Extract the (x, y) coordinate from the center of the cell holding the provided text.  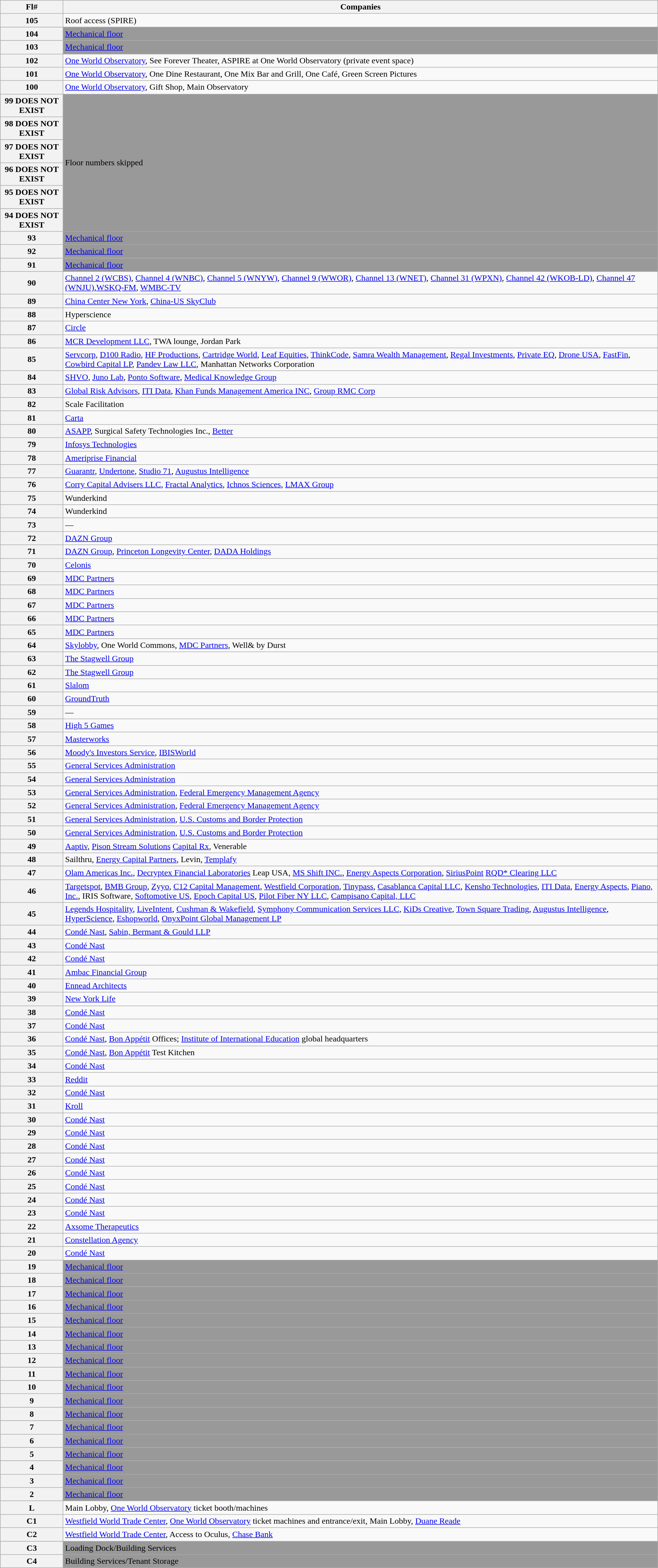
36 (32, 1039)
Westfield World Trade Center, One World Observatory ticket machines and entrance/exit, Main Lobby, Duane Reade (361, 1521)
28 (32, 1146)
96 DOES NOT EXIST (32, 174)
23 (32, 1213)
Carta (361, 418)
Scale Facilitation (361, 404)
92 (32, 251)
87 (32, 328)
Floor numbers skipped (361, 162)
99 DOES NOT EXIST (32, 106)
98 DOES NOT EXIST (32, 128)
39 (32, 999)
8 (32, 1414)
95 DOES NOT EXIST (32, 197)
65 (32, 632)
11 (32, 1374)
49 (32, 846)
30 (32, 1120)
62 (32, 672)
Building Services/Tenant Storage (361, 1561)
31 (32, 1106)
47 (32, 873)
34 (32, 1066)
84 (32, 377)
58 (32, 726)
74 (32, 511)
Aaptiv, Pison Stream Solutions Capital Rx, Venerable (361, 846)
Olam Americas Inc., Decryptex Financial Laboratories Leap USA, MS Shift INC., Energy Aspects Corporation, SiriusPoint RQD* Clearing LLC (361, 873)
GroundTruth (361, 699)
C2 (32, 1534)
Constellation Agency (361, 1240)
76 (32, 485)
ASAPP, Surgical Safety Technologies Inc., Better (361, 431)
7 (32, 1427)
67 (32, 605)
10 (32, 1387)
56 (32, 752)
Moody's Investors Service, IBISWorld (361, 752)
57 (32, 739)
33 (32, 1079)
Ameriprise Financial (361, 458)
18 (32, 1280)
Condé Nast, Bon Appétit Offices; Institute of International Education global headquarters (361, 1039)
60 (32, 699)
54 (32, 779)
Circle (361, 328)
78 (32, 458)
105 (32, 20)
MCR Development LLC, TWA lounge, Jordan Park (361, 341)
14 (32, 1333)
103 (32, 47)
C3 (32, 1548)
75 (32, 498)
26 (32, 1173)
83 (32, 391)
35 (32, 1052)
29 (32, 1133)
Hyperscience (361, 314)
Infosys Technologies (361, 444)
Kroll (361, 1106)
Sailthru, Energy Capital Partners, Levin, Templafy (361, 859)
70 (32, 565)
12 (32, 1360)
93 (32, 238)
50 (32, 833)
42 (32, 959)
64 (32, 645)
Condé Nast, Sabin, Bermant & Gould LLP (361, 932)
25 (32, 1186)
88 (32, 314)
86 (32, 341)
Main Lobby, One World Observatory ticket booth/machines (361, 1508)
Masterworks (361, 739)
Condé Nast, Bon Appétit Test Kitchen (361, 1052)
Westfield World Trade Center, Access to Oculus, Chase Bank (361, 1534)
82 (32, 404)
16 (32, 1307)
40 (32, 986)
DAZN Group (361, 538)
32 (32, 1092)
68 (32, 592)
Reddit (361, 1079)
41 (32, 972)
100 (32, 87)
New York Life (361, 999)
53 (32, 792)
Loading Dock/Building Services (361, 1548)
24 (32, 1200)
5 (32, 1454)
DAZN Group, Princeton Longevity Center, DADA Holdings (361, 552)
13 (32, 1347)
19 (32, 1267)
C4 (32, 1561)
One World Observatory, See Forever Theater, ASPIRE at One World Observatory (private event space) (361, 60)
51 (32, 819)
44 (32, 932)
2 (32, 1494)
Celonis (361, 565)
73 (32, 525)
85 (32, 359)
Guarantr, Undertone, Studio 71, Augustus Intelligence (361, 471)
43 (32, 945)
101 (32, 74)
72 (32, 538)
66 (32, 618)
4 (32, 1467)
Fl# (32, 7)
61 (32, 686)
15 (32, 1320)
63 (32, 658)
94 DOES NOT EXIST (32, 219)
69 (32, 578)
Ennead Architects (361, 986)
17 (32, 1293)
One World Observatory, One Dine Restaurant, One Mix Bar and Grill, One Café, Green Screen Pictures (361, 74)
79 (32, 444)
L (32, 1508)
China Center New York, China-US SkyClub (361, 301)
59 (32, 712)
97 DOES NOT EXIST (32, 151)
52 (32, 806)
102 (32, 60)
C1 (32, 1521)
27 (32, 1160)
Slalom (361, 686)
Ambac Financial Group (361, 972)
45 (32, 914)
89 (32, 301)
80 (32, 431)
Axsome Therapeutics (361, 1226)
20 (32, 1253)
Companies (361, 7)
3 (32, 1481)
High 5 Games (361, 726)
81 (32, 418)
Skylobby, One World Commons, MDC Partners, Well& by Durst (361, 645)
Global Risk Advisors, ITI Data, Khan Funds Management America INC, Group RMC Corp (361, 391)
48 (32, 859)
55 (32, 766)
Corry Capital Advisers LLC, Fractal Analytics, Ichnos Sciences, LMAX Group (361, 485)
46 (32, 891)
9 (32, 1401)
22 (32, 1226)
21 (32, 1240)
91 (32, 265)
77 (32, 471)
One World Observatory, Gift Shop, Main Observatory (361, 87)
37 (32, 1026)
104 (32, 34)
38 (32, 1012)
6 (32, 1441)
90 (32, 283)
Roof access (SPIRE) (361, 20)
71 (32, 552)
SHVO, Juno Lab, Ponto Software, Medical Knowledge Group (361, 377)
